Output the [X, Y] coordinate of the center of the cell containing the given text.  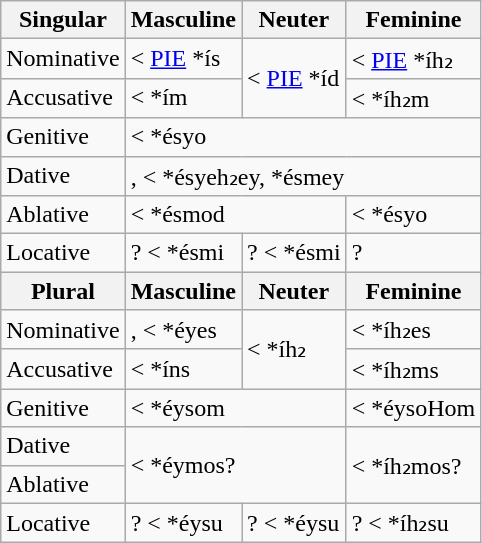
? < *íh₂su [414, 523]
, < *ésyeh₂ey, *ésmey [303, 176]
< *íh₂es [414, 330]
< *íh₂ [294, 350]
< *íh₂m [414, 98]
Singular [63, 20]
< *éymos? [236, 465]
< *íh₂ms [414, 369]
? [414, 253]
Plural [63, 291]
< *éysoHom [414, 408]
< *ím [183, 98]
< *íns [183, 369]
< PIE *ís [183, 59]
< PIE *íh₂ [414, 59]
< PIE *íd [294, 78]
< *ésmod [236, 215]
< *éysom [236, 408]
, < *éyes [183, 330]
< *íh₂mos? [414, 465]
